Search for the cell housing the specified text and yield its (x, y) center coordinate. 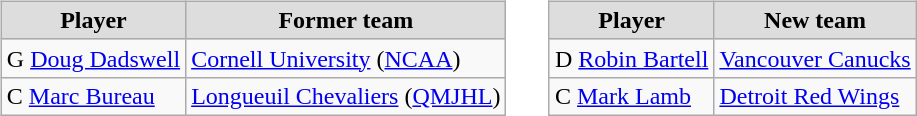
D Robin Bartell (631, 58)
C Marc Bureau (93, 96)
New team (815, 20)
Detroit Red Wings (815, 96)
G Doug Dadswell (93, 58)
Longueuil Chevaliers (QMJHL) (346, 96)
Cornell University (NCAA) (346, 58)
Vancouver Canucks (815, 58)
Former team (346, 20)
C Mark Lamb (631, 96)
